Provide the (X, Y) coordinate of the cell's center where the given text is located.  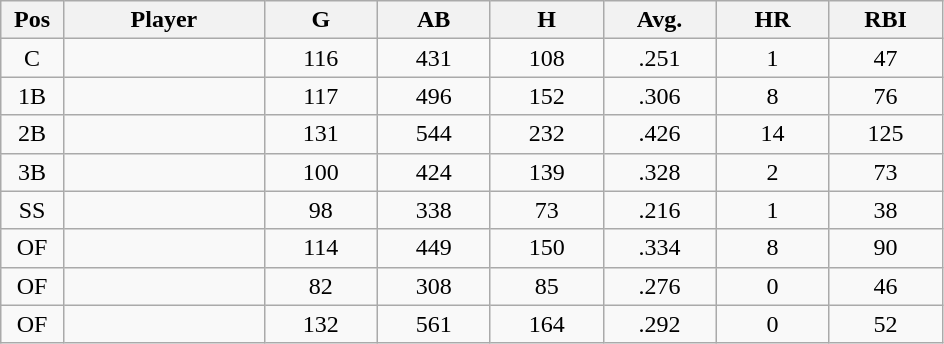
46 (886, 286)
Player (164, 20)
38 (886, 210)
14 (772, 134)
SS (32, 210)
.328 (660, 172)
449 (434, 248)
.426 (660, 134)
2B (32, 134)
AB (434, 20)
114 (320, 248)
.306 (660, 96)
496 (434, 96)
.292 (660, 324)
108 (546, 58)
2 (772, 172)
G (320, 20)
431 (434, 58)
338 (434, 210)
HR (772, 20)
98 (320, 210)
308 (434, 286)
132 (320, 324)
RBI (886, 20)
232 (546, 134)
544 (434, 134)
152 (546, 96)
C (32, 58)
.276 (660, 286)
3B (32, 172)
424 (434, 172)
139 (546, 172)
85 (546, 286)
82 (320, 286)
90 (886, 248)
Avg. (660, 20)
Pos (32, 20)
H (546, 20)
.251 (660, 58)
1B (32, 96)
116 (320, 58)
164 (546, 324)
131 (320, 134)
150 (546, 248)
125 (886, 134)
.216 (660, 210)
47 (886, 58)
561 (434, 324)
52 (886, 324)
.334 (660, 248)
100 (320, 172)
76 (886, 96)
117 (320, 96)
